Search for the cell housing the specified text and yield its (X, Y) center coordinate. 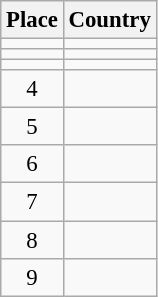
Place (32, 20)
5 (32, 127)
8 (32, 240)
4 (32, 89)
6 (32, 165)
Country (110, 20)
7 (32, 202)
9 (32, 277)
